Capture the cell that displays the provided text and extract its [x, y] central coordinate. 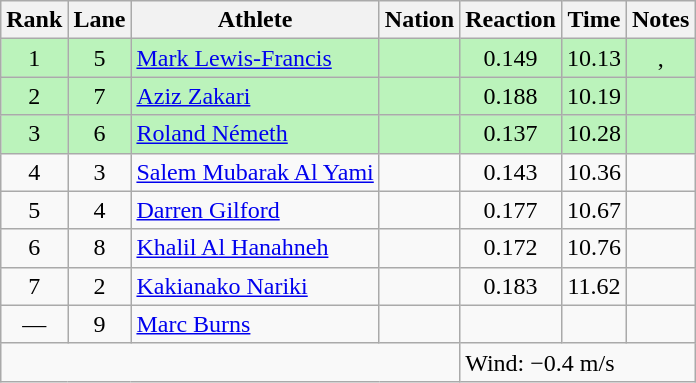
0.172 [511, 248]
— [34, 324]
, [661, 58]
Time [594, 20]
0.137 [511, 134]
0.149 [511, 58]
9 [100, 324]
10.13 [594, 58]
Salem Mubarak Al Yami [255, 172]
Darren Gilford [255, 210]
8 [100, 248]
10.36 [594, 172]
0.143 [511, 172]
10.28 [594, 134]
Nation [419, 20]
Reaction [511, 20]
10.67 [594, 210]
10.76 [594, 248]
Athlete [255, 20]
Rank [34, 20]
11.62 [594, 286]
Khalil Al Hanahneh [255, 248]
Aziz Zakari [255, 96]
Lane [100, 20]
Roland Németh [255, 134]
Marc Burns [255, 324]
0.177 [511, 210]
Mark Lewis-Francis [255, 58]
10.19 [594, 96]
Wind: −0.4 m/s [578, 362]
0.188 [511, 96]
Kakianako Nariki [255, 286]
Notes [661, 20]
1 [34, 58]
0.183 [511, 286]
